From the cell containing the given text, extract its center point as [x, y] coordinate. 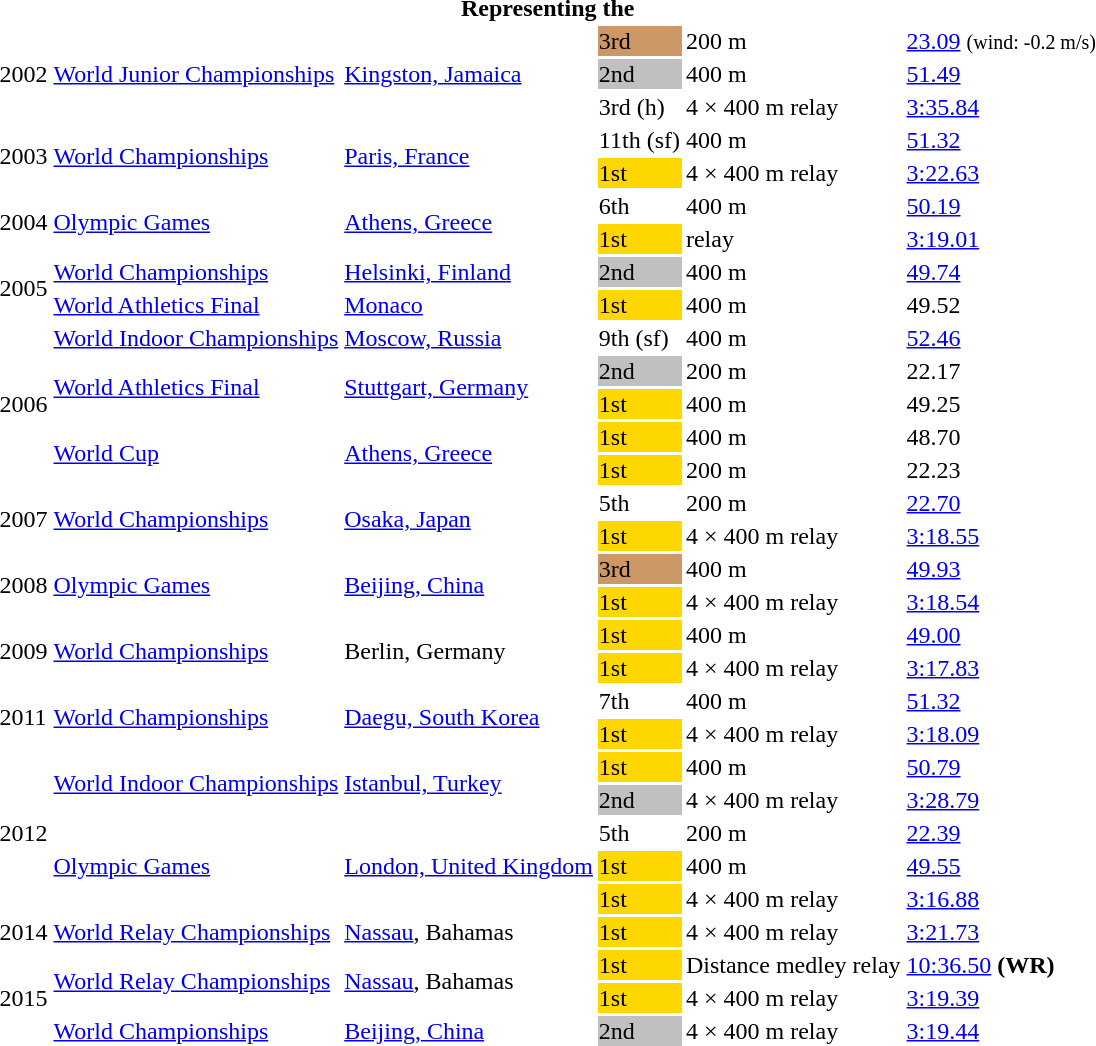
World Junior Championships [196, 74]
Berlin, Germany [469, 652]
11th (sf) [639, 140]
Daegu, South Korea [469, 718]
6th [639, 206]
Moscow, Russia [469, 338]
Osaka, Japan [469, 520]
World Cup [196, 454]
Kingston, Jamaica [469, 74]
9th (sf) [639, 338]
7th [639, 701]
Stuttgart, Germany [469, 388]
Monaco [469, 305]
Paris, France [469, 156]
London, United Kingdom [469, 866]
relay [793, 239]
Distance medley relay [793, 965]
Helsinki, Finland [469, 272]
Istanbul, Turkey [469, 784]
3rd (h) [639, 107]
